Pinpoint the cell where the given text exists, returning its (X, Y) midpoint coordinate. 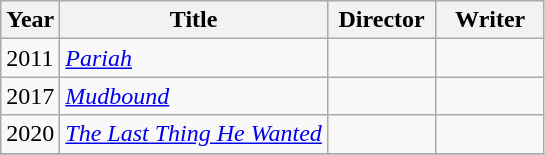
2011 (30, 58)
Pariah (194, 58)
2017 (30, 96)
Mudbound (194, 96)
Writer (490, 20)
Title (194, 20)
2020 (30, 134)
The Last Thing He Wanted (194, 134)
Director (382, 20)
Year (30, 20)
